Locate the cell with the specified text and output its (X, Y) center coordinate. 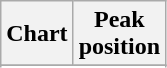
Chart (37, 34)
Peakposition (119, 34)
